Find where the given text appears and provide that cell's center as [X, Y] coordinate. 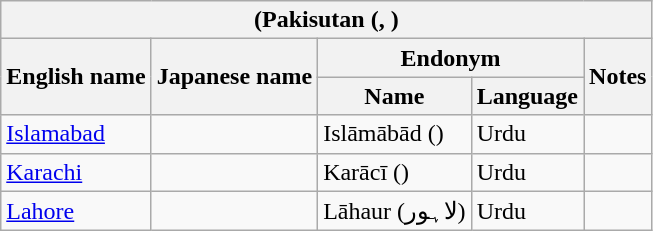
Karachi [76, 172]
Lahore [76, 211]
Lāhaur (لاہور) [395, 211]
Name [395, 96]
Endonym [451, 58]
Notes [618, 77]
English name [76, 77]
Language [527, 96]
Karācī () [395, 172]
(Pakisutan (, ) [326, 20]
Islamabad [76, 134]
Islāmābād () [395, 134]
Japanese name [234, 77]
